Detect which cell encompasses the target text, then output its [x, y] center coordinate. 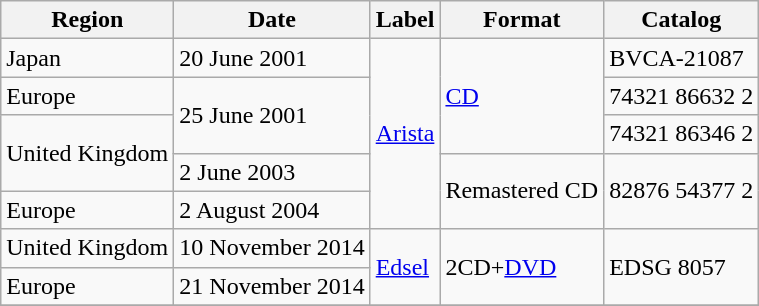
Remastered CD [522, 191]
82876 54377 2 [682, 191]
2CD+DVD [522, 267]
2 June 2003 [272, 172]
EDSG 8057 [682, 267]
20 June 2001 [272, 58]
Label [405, 20]
74321 86346 2 [682, 134]
BVCA-21087 [682, 58]
Date [272, 20]
2 August 2004 [272, 210]
Region [88, 20]
Format [522, 20]
Edsel [405, 267]
21 November 2014 [272, 286]
74321 86632 2 [682, 96]
CD [522, 96]
Arista [405, 134]
10 November 2014 [272, 248]
25 June 2001 [272, 115]
Catalog [682, 20]
Japan [88, 58]
